From the cell containing the given text, extract its center point as (X, Y) coordinate. 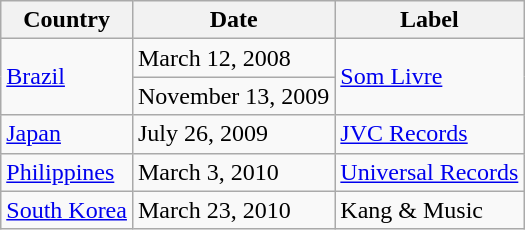
Country (67, 20)
March 12, 2008 (233, 58)
JVC Records (430, 134)
Date (233, 20)
Universal Records (430, 172)
South Korea (67, 210)
Label (430, 20)
March 23, 2010 (233, 210)
November 13, 2009 (233, 96)
Philippines (67, 172)
Japan (67, 134)
March 3, 2010 (233, 172)
Kang & Music (430, 210)
Som Livre (430, 77)
Brazil (67, 77)
July 26, 2009 (233, 134)
